Provide the (x, y) coordinate of the cell's center where the given text is located.  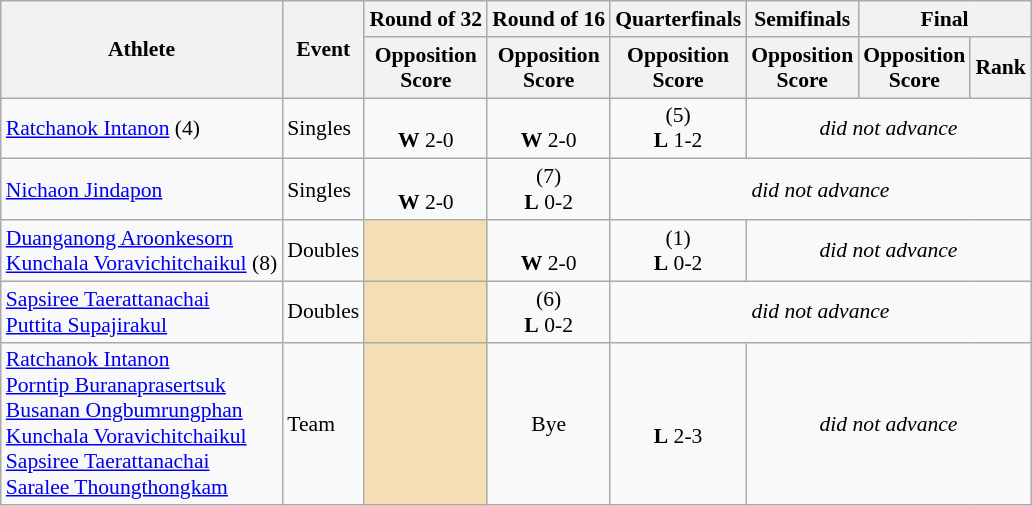
Round of 16 (548, 19)
Bye (548, 424)
Team (323, 424)
Event (323, 50)
Duanganong Aroonkesorn Kunchala Voravichitchaikul (8) (142, 250)
(6) L 0-2 (548, 312)
L 2-3 (678, 424)
(1) L 0-2 (678, 250)
Quarterfinals (678, 19)
Round of 32 (426, 19)
Athlete (142, 50)
Nichaon Jindapon (142, 190)
Rank (1000, 68)
Final (944, 19)
(5) L 1-2 (678, 128)
Sapsiree TaerattanachaiPuttita Supajirakul (142, 312)
Semifinals (802, 19)
Ratchanok IntanonPorntip BuranaprasertsukBusanan OngbumrungphanKunchala VoravichitchaikulSapsiree TaerattanachaiSaralee Thoungthongkam (142, 424)
(7) L 0-2 (548, 190)
Ratchanok Intanon (4) (142, 128)
